Determine the (X, Y) coordinate at the center of the cell enclosing the given text.  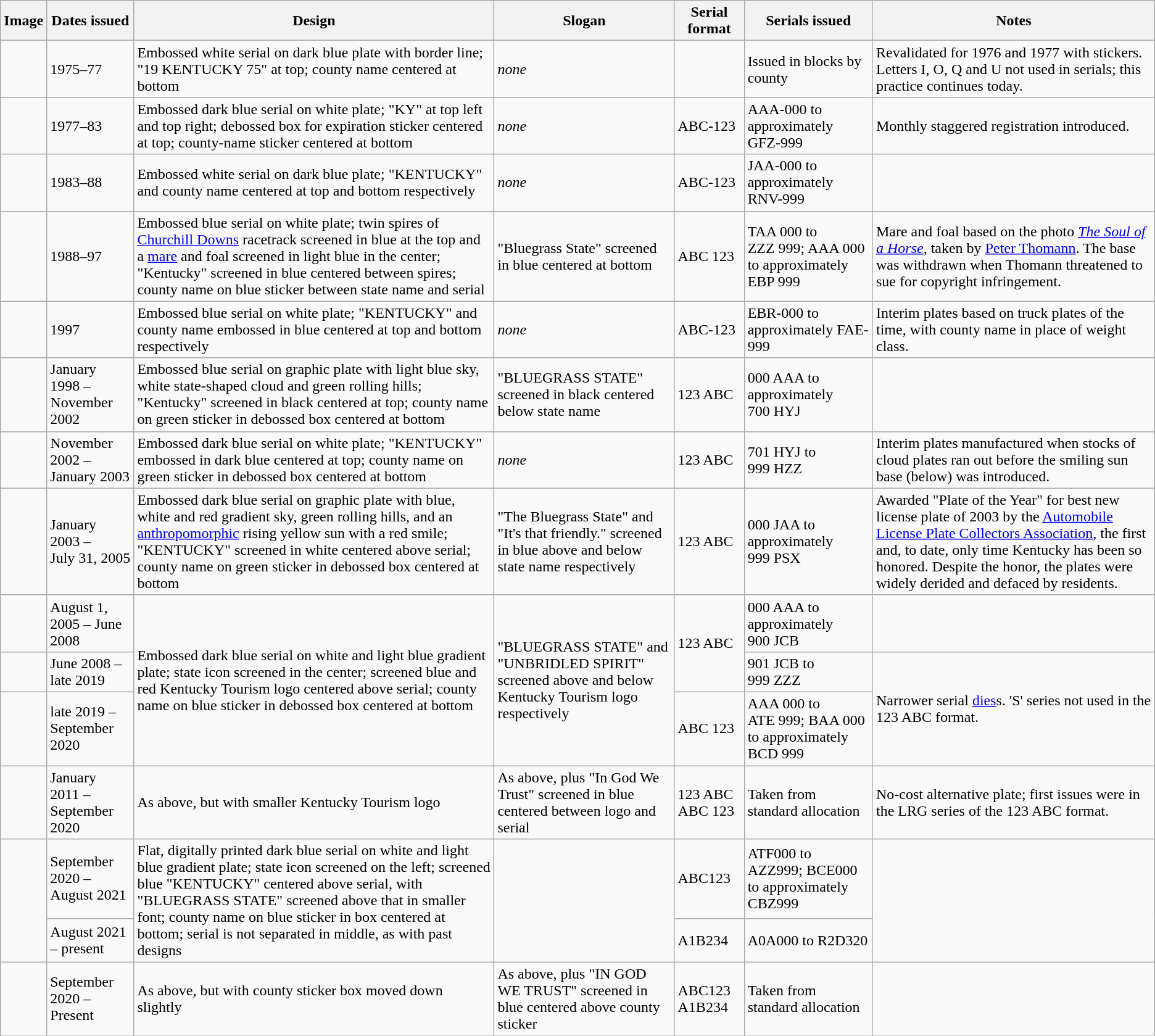
AAA-000 to approximately GFZ-999 (808, 126)
Embossed white serial on dark blue plate; "KENTUCKY" and county name centered at top and bottom respectively (314, 183)
September 2020 –August 2021 (90, 879)
Image (23, 21)
"The Bluegrass State" and "It's that friendly." screened in blue above and below state name respectively (584, 542)
Issued in blocks by county (808, 69)
123 ABCABC 123 (710, 802)
A0A000 to R2D320 (808, 940)
000 AAA to approximately 700 HYJ (808, 395)
000 AAA to approximately 900 JCB (808, 623)
1988–97 (90, 256)
"Bluegrass State" screened in blue centered at bottom (584, 256)
1977–83 (90, 126)
Slogan (584, 21)
Embossed white serial on dark blue plate with border line; "19 KENTUCKY 75" at top; county name centered at bottom (314, 69)
1983–88 (90, 183)
JAA-000 to approximately RNV-999 (808, 183)
Embossed blue serial on white plate; "KENTUCKY" and county name embossed in blue centered at top and bottom respectively (314, 329)
ABC123 (710, 879)
TAA 000 to ZZZ 999; AAA 000 to approximately EBP 999 (808, 256)
August 1, 2005 – June2008 (90, 623)
901 JCB to 999 ZZZ (808, 671)
Narrower serial diess. 'S' series not used in the 123 ABC format. (1013, 708)
Interim plates based on truck plates of the time, with county name in place of weight class. (1013, 329)
000 JAA to approximately 999 PSX (808, 542)
August 2021 – present (90, 940)
Serial format (710, 21)
Design (314, 21)
Serials issued (808, 21)
Notes (1013, 21)
June 2008 – late 2019 (90, 671)
"BLUEGRASS STATE" and "UNBRIDLED SPIRIT" screened above and below Kentucky Tourism logo respectively (584, 680)
January 2003 –July 31, 2005 (90, 542)
ATF000 to AZZ999; BCE000 to approximately CBZ999 (808, 879)
late 2019 – September 2020 (90, 728)
701 HYJ to 999 HZZ (808, 460)
A1B234 (710, 940)
September 2020 – Present (90, 1000)
Interim plates manufactured when stocks of cloud plates ran out before the smiling sun base (below) was introduced. (1013, 460)
EBR-000 to approximately FAE-999 (808, 329)
Monthly staggered registration introduced. (1013, 126)
1997 (90, 329)
As above, plus "IN GOD WE TRUST" screened in blue centered above county sticker (584, 1000)
January 1998 – November 2002 (90, 395)
Dates issued (90, 21)
1975–77 (90, 69)
November 2002 – January 2003 (90, 460)
"BLUEGRASS STATE" screened in black centered below state name (584, 395)
January 2011 – September 2020 (90, 802)
As above, but with smaller Kentucky Tourism logo (314, 802)
ABC123 A1B234 (710, 1000)
As above, plus "In God We Trust" screened in blue centered between logo and serial (584, 802)
As above, but with county sticker box moved down slightly (314, 1000)
Revalidated for 1976 and 1977 with stickers. Letters I, O, Q and U not used in serials; this practice continues today. (1013, 69)
No-cost alternative plate; first issues were in the LRG series of the 123 ABC format. (1013, 802)
AAA 000 to ATE 999; BAA 000 to approximately BCD 999 (808, 728)
